Locate the cell with the specified text and output its [X, Y] center coordinate. 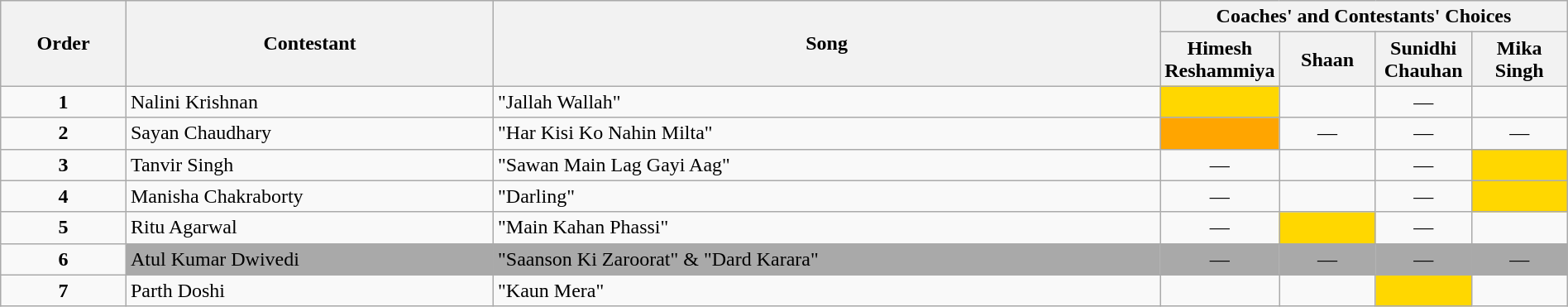
Song [827, 43]
Shaan [1327, 60]
6 [64, 259]
"Main Kahan Phassi" [827, 228]
Parth Doshi [309, 290]
5 [64, 228]
Contestant [309, 43]
Mika Singh [1519, 60]
Ritu Agarwal [309, 228]
Himesh Reshammiya [1220, 60]
"Darling" [827, 196]
"Kaun Mera" [827, 290]
"Har Kisi Ko Nahin Milta" [827, 133]
Sunidhi Chauhan [1423, 60]
4 [64, 196]
"Jallah Wallah" [827, 102]
Coaches' and Contestants' Choices [1365, 17]
Order [64, 43]
2 [64, 133]
Sayan Chaudhary [309, 133]
Manisha Chakraborty [309, 196]
Tanvir Singh [309, 165]
Atul Kumar Dwivedi [309, 259]
"Sawan Main Lag Gayi Aag" [827, 165]
3 [64, 165]
7 [64, 290]
Nalini Krishnan [309, 102]
1 [64, 102]
"Saanson Ki Zaroorat" & "Dard Karara" [827, 259]
